Find where the given text appears and provide that cell's center as [X, Y] coordinate. 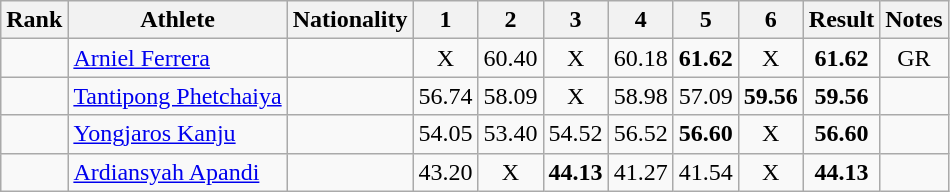
GR [914, 58]
60.18 [640, 58]
Athlete [178, 20]
58.09 [510, 96]
53.40 [510, 134]
54.52 [576, 134]
3 [576, 20]
56.74 [446, 96]
1 [446, 20]
56.52 [640, 134]
43.20 [446, 172]
58.98 [640, 96]
60.40 [510, 58]
Rank [34, 20]
Yongjaros Kanju [178, 134]
Notes [914, 20]
2 [510, 20]
Arniel Ferrera [178, 58]
Ardiansyah Apandi [178, 172]
57.09 [706, 96]
Tantipong Phetchaiya [178, 96]
54.05 [446, 134]
41.27 [640, 172]
Nationality [350, 20]
41.54 [706, 172]
6 [770, 20]
4 [640, 20]
Result [841, 20]
5 [706, 20]
